Detect which cell encompasses the target text, then output its (x, y) center coordinate. 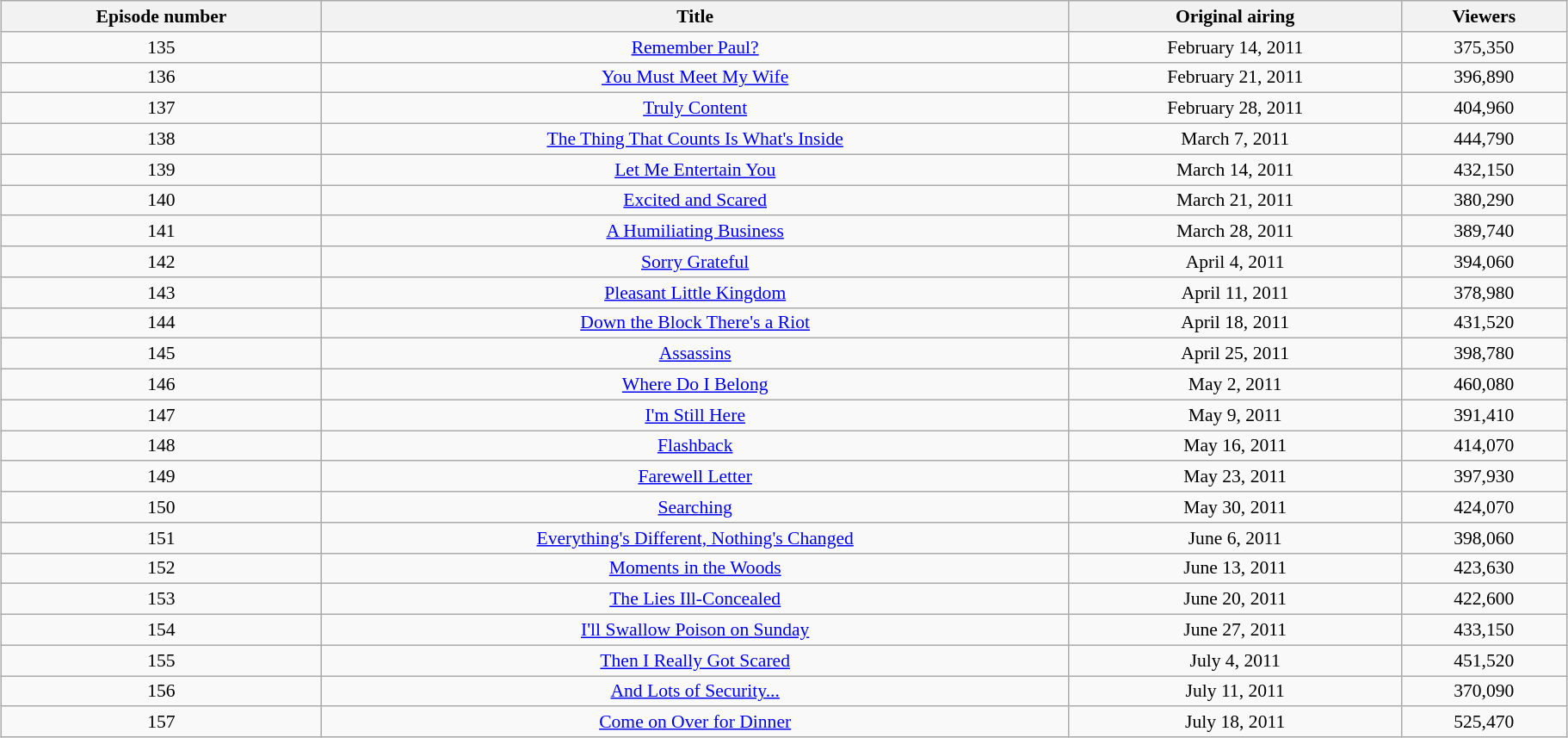
Down the Block There's a Riot (695, 323)
148 (162, 446)
May 2, 2011 (1235, 385)
July 18, 2011 (1235, 722)
Truly Content (695, 109)
149 (162, 477)
A Humiliating Business (695, 232)
Everything's Different, Nothing's Changed (695, 538)
May 16, 2011 (1235, 446)
389,740 (1484, 232)
143 (162, 293)
451,520 (1484, 660)
Let Me Entertain You (695, 170)
I'm Still Here (695, 415)
155 (162, 660)
157 (162, 722)
424,070 (1484, 507)
June 20, 2011 (1235, 599)
378,980 (1484, 293)
398,780 (1484, 354)
138 (162, 140)
142 (162, 262)
Remember Paul? (695, 47)
Come on Over for Dinner (695, 722)
423,630 (1484, 568)
And Lots of Security... (695, 691)
397,930 (1484, 477)
146 (162, 385)
March 21, 2011 (1235, 201)
152 (162, 568)
July 11, 2011 (1235, 691)
June 6, 2011 (1235, 538)
391,410 (1484, 415)
431,520 (1484, 323)
Where Do I Belong (695, 385)
432,150 (1484, 170)
145 (162, 354)
Excited and Scared (695, 201)
April 25, 2011 (1235, 354)
Farewell Letter (695, 477)
Then I Really Got Scared (695, 660)
April 11, 2011 (1235, 293)
April 18, 2011 (1235, 323)
380,290 (1484, 201)
144 (162, 323)
147 (162, 415)
139 (162, 170)
137 (162, 109)
Pleasant Little Kingdom (695, 293)
370,090 (1484, 691)
525,470 (1484, 722)
You Must Meet My Wife (695, 78)
150 (162, 507)
151 (162, 538)
The Lies Ill-Concealed (695, 599)
Moments in the Woods (695, 568)
444,790 (1484, 140)
I'll Swallow Poison on Sunday (695, 630)
141 (162, 232)
153 (162, 599)
460,080 (1484, 385)
433,150 (1484, 630)
135 (162, 47)
February 21, 2011 (1235, 78)
Searching (695, 507)
Viewers (1484, 16)
May 9, 2011 (1235, 415)
May 30, 2011 (1235, 507)
The Thing That Counts Is What's Inside (695, 140)
March 14, 2011 (1235, 170)
396,890 (1484, 78)
140 (162, 201)
July 4, 2011 (1235, 660)
154 (162, 630)
April 4, 2011 (1235, 262)
March 7, 2011 (1235, 140)
414,070 (1484, 446)
June 27, 2011 (1235, 630)
February 14, 2011 (1235, 47)
Sorry Grateful (695, 262)
Original airing (1235, 16)
Assassins (695, 354)
394,060 (1484, 262)
Flashback (695, 446)
June 13, 2011 (1235, 568)
422,600 (1484, 599)
Episode number (162, 16)
156 (162, 691)
February 28, 2011 (1235, 109)
Title (695, 16)
136 (162, 78)
398,060 (1484, 538)
375,350 (1484, 47)
March 28, 2011 (1235, 232)
404,960 (1484, 109)
May 23, 2011 (1235, 477)
